Capture the cell that displays the provided text and extract its (x, y) central coordinate. 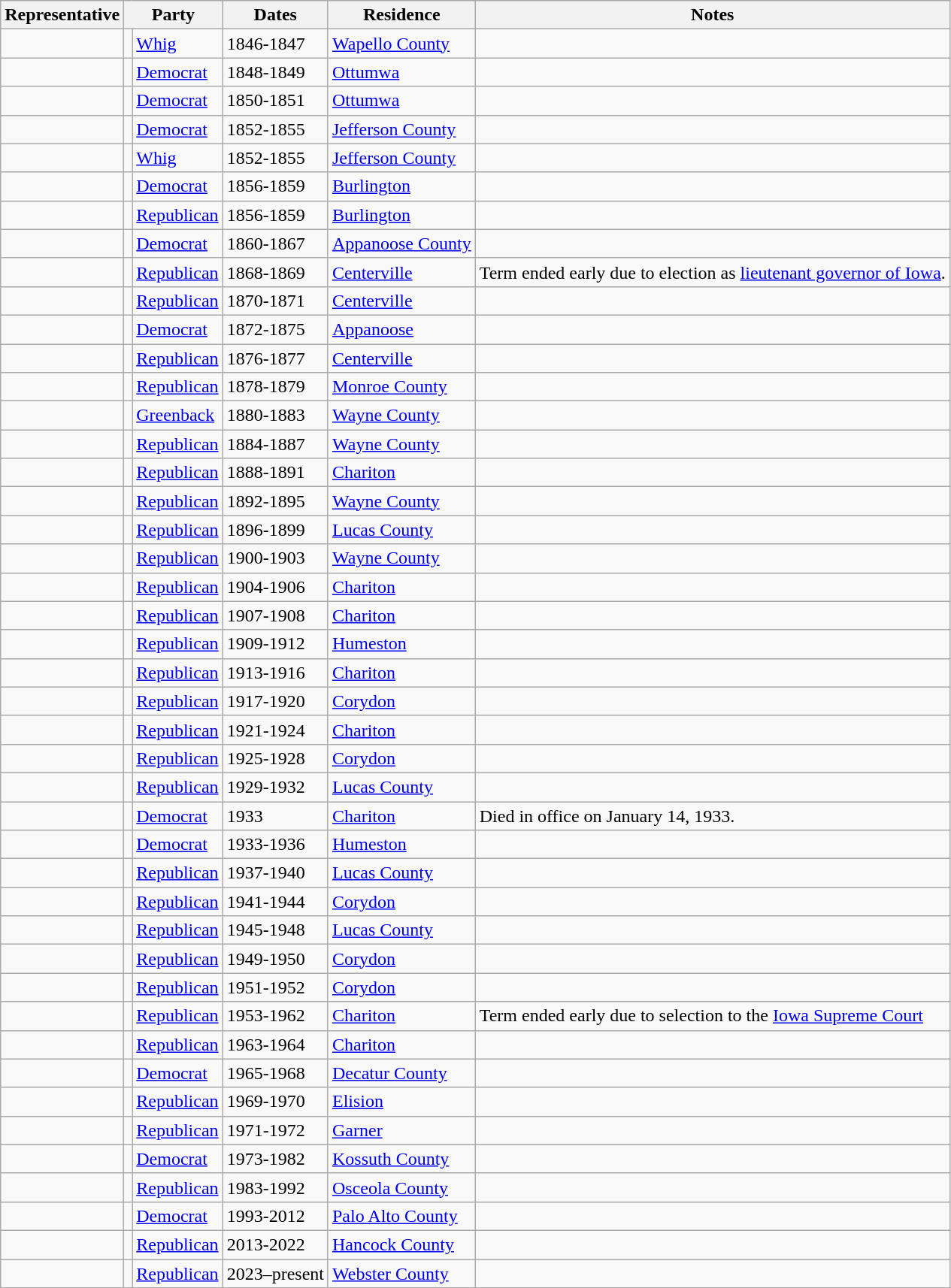
1870-1871 (275, 301)
1933 (275, 815)
1872-1875 (275, 329)
1953-1962 (275, 1016)
1963-1964 (275, 1045)
Term ended early due to selection to the Iowa Supreme Court (713, 1016)
1969-1970 (275, 1102)
1904-1906 (275, 587)
1846-1847 (275, 44)
1933-1936 (275, 845)
1848-1849 (275, 72)
Greenback (177, 416)
1971-1972 (275, 1130)
Decatur County (401, 1073)
Wapello County (401, 44)
1909-1912 (275, 644)
1913-1916 (275, 673)
Palo Alto County (401, 1216)
1949-1950 (275, 959)
1884-1887 (275, 444)
1876-1877 (275, 358)
1868-1869 (275, 272)
Residence (401, 15)
Osceola County (401, 1187)
1878-1879 (275, 387)
Hancock County (401, 1244)
1973-1982 (275, 1159)
1850-1851 (275, 101)
1983-1992 (275, 1187)
2013-2022 (275, 1244)
1941-1944 (275, 902)
Webster County (401, 1274)
1907-1908 (275, 615)
1937-1940 (275, 873)
Monroe County (401, 387)
1993-2012 (275, 1216)
1921-1924 (275, 730)
Dates (275, 15)
Representative (62, 15)
1951-1952 (275, 987)
2023–present (275, 1274)
Appanoose County (401, 243)
1888-1891 (275, 473)
1880-1883 (275, 416)
1925-1928 (275, 758)
1945-1948 (275, 930)
1900-1903 (275, 558)
Elision (401, 1102)
Died in office on January 14, 1933. (713, 815)
1896-1899 (275, 530)
Appanoose (401, 329)
1917-1920 (275, 701)
Garner (401, 1130)
1965-1968 (275, 1073)
Party (173, 15)
1929-1932 (275, 787)
Kossuth County (401, 1159)
Notes (713, 15)
Term ended early due to election as lieutenant governor of Iowa. (713, 272)
1892-1895 (275, 501)
1860-1867 (275, 243)
